Scan for the cell matching the given text and deliver its [X, Y] coordinate at center. 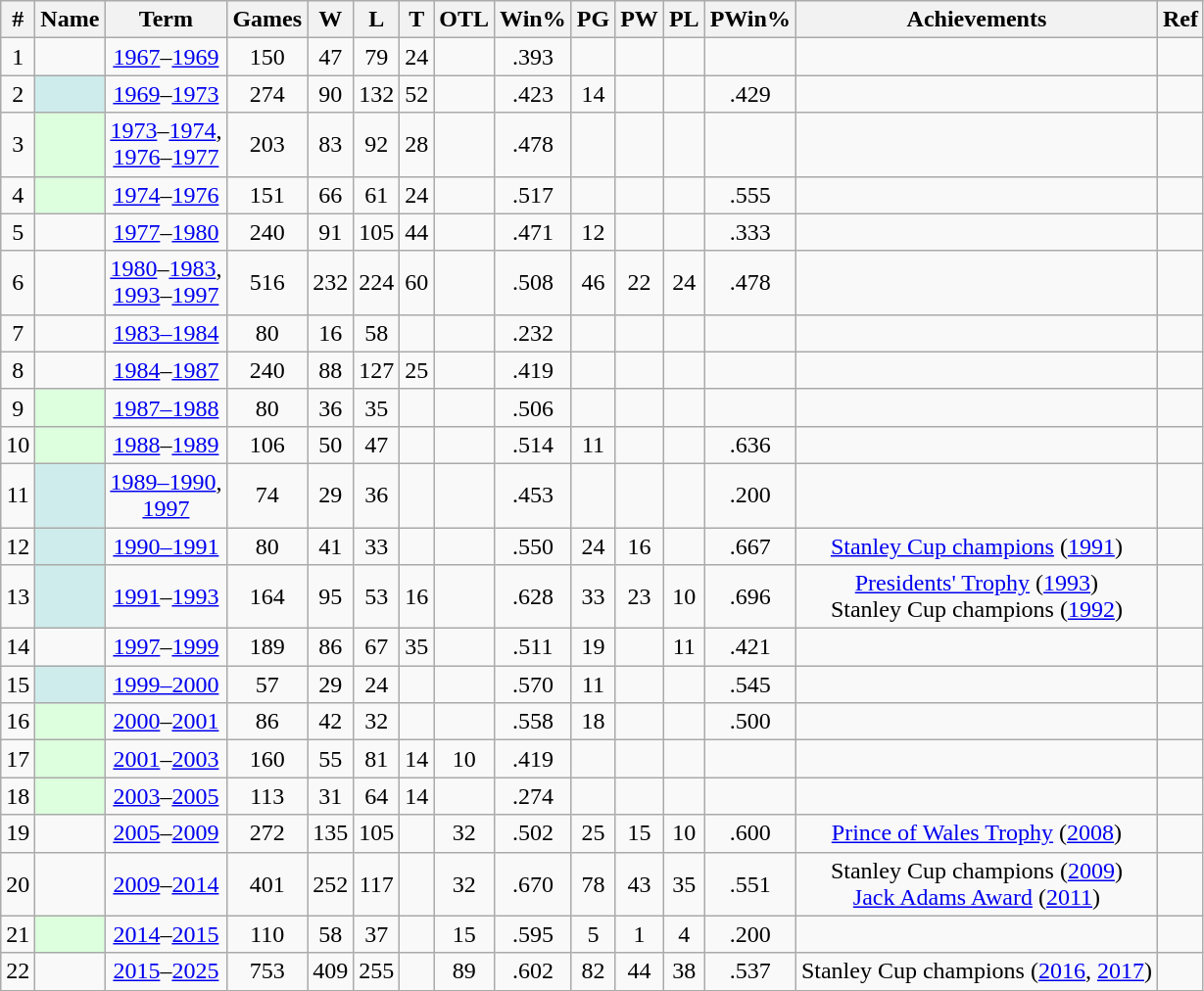
232 [331, 282]
274 [267, 94]
1977–1980 [167, 232]
1974–1976 [167, 195]
1997–1999 [167, 647]
.471 [533, 232]
160 [267, 759]
150 [267, 57]
2015–2025 [167, 971]
1988–1989 [167, 445]
1967–1969 [167, 57]
52 [417, 94]
38 [684, 971]
203 [267, 145]
Stanley Cup champions (2016, 2017) [976, 971]
55 [331, 759]
13 [18, 597]
2 [18, 94]
1991–1993 [167, 597]
50 [331, 445]
60 [417, 282]
46 [593, 282]
28 [417, 145]
43 [640, 883]
.551 [750, 883]
82 [593, 971]
9 [18, 407]
92 [376, 145]
W [331, 20]
Games [267, 20]
Achievements [976, 20]
Term [167, 20]
110 [267, 934]
74 [267, 495]
.602 [533, 971]
255 [376, 971]
.696 [750, 597]
1987–1988 [167, 407]
.508 [533, 282]
61 [376, 195]
1973–1974,1976–1977 [167, 145]
66 [331, 195]
.636 [750, 445]
1984–1987 [167, 370]
OTL [464, 20]
.506 [533, 407]
PG [593, 20]
.545 [750, 684]
.274 [533, 796]
1999–2000 [167, 684]
Prince of Wales Trophy (2008) [976, 833]
.421 [750, 647]
78 [593, 883]
1969–1973 [167, 94]
79 [376, 57]
.600 [750, 833]
106 [267, 445]
272 [267, 833]
.667 [750, 545]
.555 [750, 195]
.393 [533, 57]
T [417, 20]
.500 [750, 722]
88 [331, 370]
409 [331, 971]
Win% [533, 20]
.517 [533, 195]
2014–2015 [167, 934]
21 [18, 934]
42 [331, 722]
# [18, 20]
Stanley Cup champions (1991) [976, 545]
.628 [533, 597]
37 [376, 934]
252 [331, 883]
7 [18, 333]
.511 [533, 647]
.514 [533, 445]
.570 [533, 684]
31 [331, 796]
2005–2009 [167, 833]
113 [267, 796]
.333 [750, 232]
.550 [533, 545]
2009–2014 [167, 883]
90 [331, 94]
L [376, 20]
20 [18, 883]
2000–2001 [167, 722]
.232 [533, 333]
.595 [533, 934]
.670 [533, 883]
64 [376, 796]
127 [376, 370]
67 [376, 647]
Presidents' Trophy (1993)Stanley Cup champions (1992) [976, 597]
164 [267, 597]
91 [331, 232]
151 [267, 195]
.429 [750, 94]
135 [331, 833]
Ref [1180, 20]
17 [18, 759]
401 [267, 883]
8 [18, 370]
1989–1990,1997 [167, 495]
81 [376, 759]
1980–1983,1993–1997 [167, 282]
2003–2005 [167, 796]
PL [684, 20]
753 [267, 971]
.423 [533, 94]
89 [464, 971]
3 [18, 145]
2001–2003 [167, 759]
83 [331, 145]
.537 [750, 971]
95 [331, 597]
PWin% [750, 20]
224 [376, 282]
516 [267, 282]
41 [331, 545]
Stanley Cup champions (2009)Jack Adams Award (2011) [976, 883]
.453 [533, 495]
.502 [533, 833]
PW [640, 20]
6 [18, 282]
57 [267, 684]
1990–1991 [167, 545]
117 [376, 883]
23 [640, 597]
53 [376, 597]
189 [267, 647]
132 [376, 94]
Name [71, 20]
.558 [533, 722]
1983–1984 [167, 333]
